Extract the [x, y] coordinate from the center of the cell holding the provided text.  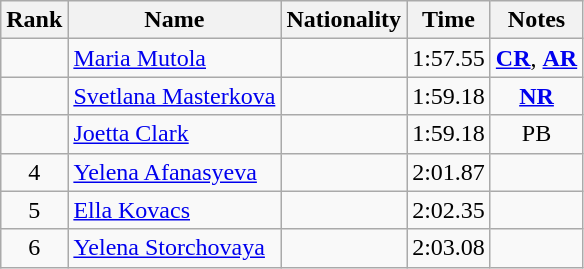
2:01.87 [449, 172]
Ella Kovacs [174, 210]
PB [536, 134]
Time [449, 20]
Maria Mutola [174, 58]
Svetlana Masterkova [174, 96]
Yelena Storchovaya [174, 248]
1:57.55 [449, 58]
6 [34, 248]
4 [34, 172]
Nationality [344, 20]
CR, AR [536, 58]
NR [536, 96]
2:02.35 [449, 210]
5 [34, 210]
2:03.08 [449, 248]
Yelena Afanasyeva [174, 172]
Notes [536, 20]
Joetta Clark [174, 134]
Name [174, 20]
Rank [34, 20]
